Scan for the cell matching the given text and deliver its [X, Y] coordinate at center. 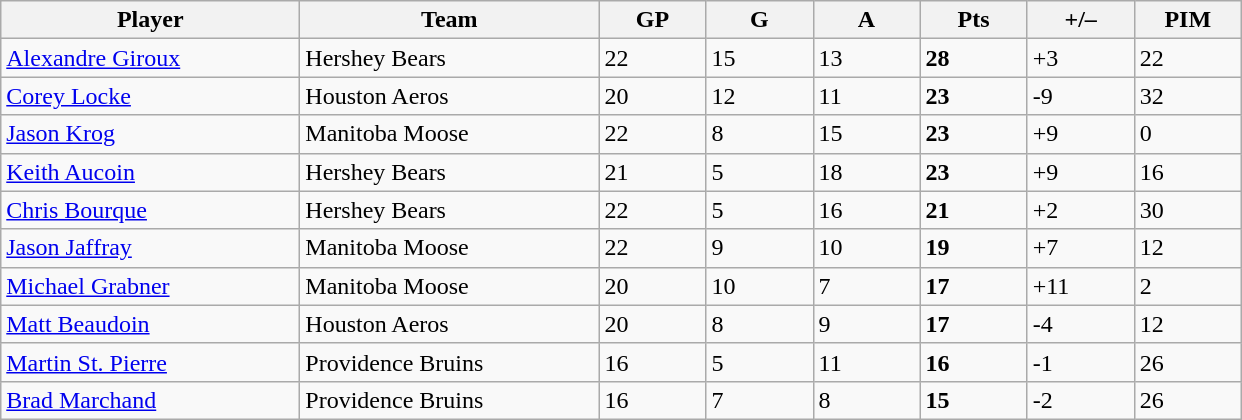
18 [866, 172]
-4 [1080, 324]
PIM [1188, 20]
Chris Bourque [150, 210]
+7 [1080, 248]
Jason Jaffray [150, 248]
-1 [1080, 362]
G [760, 20]
+/– [1080, 20]
19 [974, 248]
Team [450, 20]
Jason Krog [150, 134]
Martin St. Pierre [150, 362]
Corey Locke [150, 96]
Keith Aucoin [150, 172]
Matt Beaudoin [150, 324]
28 [974, 58]
A [866, 20]
13 [866, 58]
Alexandre Giroux [150, 58]
Brad Marchand [150, 400]
0 [1188, 134]
32 [1188, 96]
+2 [1080, 210]
-2 [1080, 400]
Michael Grabner [150, 286]
+11 [1080, 286]
GP [652, 20]
Pts [974, 20]
2 [1188, 286]
+3 [1080, 58]
-9 [1080, 96]
Player [150, 20]
30 [1188, 210]
